From the cell containing the given text, extract its center point as [x, y] coordinate. 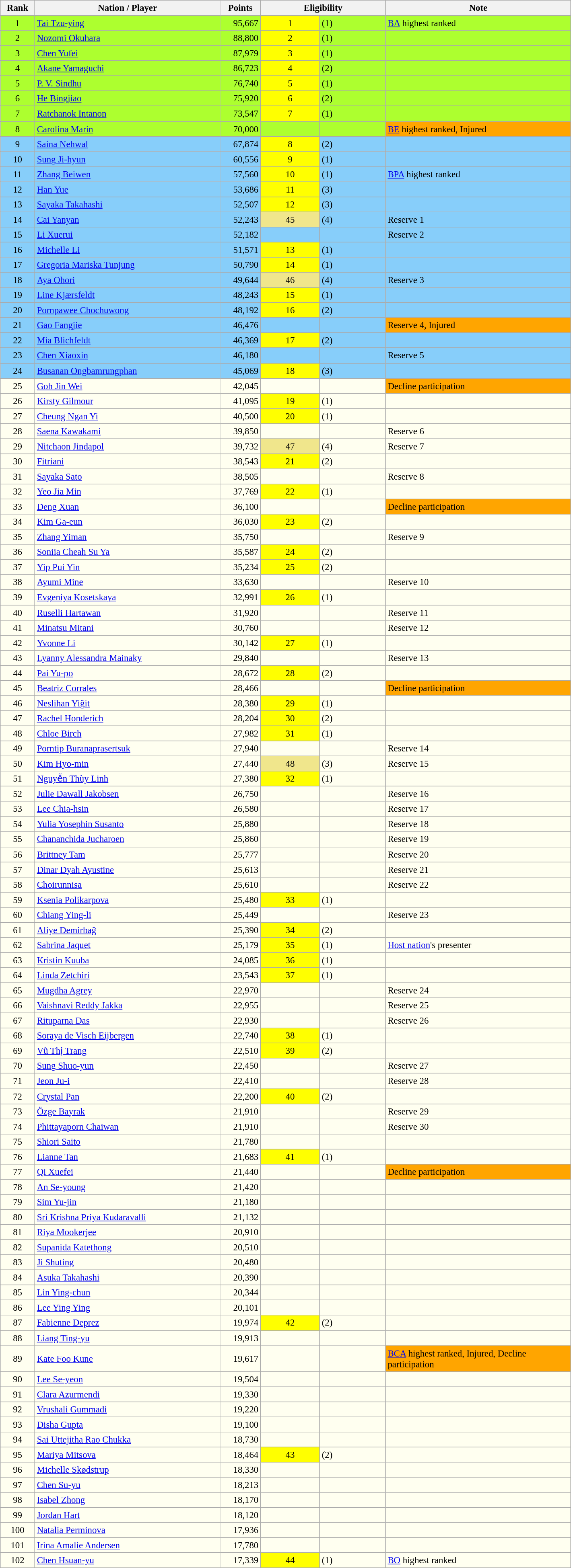
81 [18, 1232]
19,100 [241, 1424]
27,380 [241, 779]
21,132 [241, 1217]
72 [18, 1096]
Reserve 2 [478, 235]
62 [18, 945]
Rituparna Das [127, 1021]
52,243 [241, 220]
Chananchida Jucharoen [127, 839]
Akane Yamaguchi [127, 68]
Sai Uttejitha Rao Chukka [127, 1440]
58 [18, 885]
Chen Yufei [127, 53]
Reserve 6 [478, 431]
Chiang Ying-li [127, 915]
88 [18, 1338]
74 [18, 1127]
Li Xuerui [127, 235]
Evgeniya Kosetskaya [127, 597]
53 [18, 809]
Points [241, 8]
57,560 [241, 174]
25,880 [241, 824]
Ayumi Mine [127, 583]
Reserve 12 [478, 628]
Reserve 8 [478, 476]
Aliye Demirbağ [127, 930]
Chen Hsuan-yu [127, 1560]
19,220 [241, 1410]
Ratchanok Intanon [127, 114]
63 [18, 960]
Vrushali Gummadi [127, 1410]
Reserve 26 [478, 1021]
21,420 [241, 1187]
20,101 [241, 1308]
Lee Ying Ying [127, 1308]
21,780 [241, 1141]
77 [18, 1172]
94 [18, 1440]
Cheung Ngan Yi [127, 416]
99 [18, 1515]
19,617 [241, 1359]
48,243 [241, 295]
Kristin Kuuba [127, 960]
Reserve 28 [478, 1081]
35,587 [241, 552]
Tai Tzu-ying [127, 23]
Chen Su-yu [127, 1485]
30,760 [241, 628]
Deng Xuan [127, 507]
Jeon Ju-i [127, 1081]
46,180 [241, 356]
Reserve 23 [478, 915]
Soraya de Visch Eijbergen [127, 1036]
78 [18, 1187]
95 [18, 1455]
Kim Hyo-min [127, 764]
25,777 [241, 854]
25,613 [241, 870]
Reserve 5 [478, 356]
Jordan Hart [127, 1515]
35,750 [241, 537]
Reserve 24 [478, 991]
50,790 [241, 265]
Yeo Jia Min [127, 492]
53,686 [241, 189]
25,449 [241, 915]
Crystal Pan [127, 1096]
27,940 [241, 749]
22,410 [241, 1081]
BO highest ranked [478, 1560]
Brittney Tam [127, 854]
BPA highest ranked [478, 174]
Zhang Beiwen [127, 174]
Minatsu Mitani [127, 628]
Mugdha Agrey [127, 991]
Reserve 29 [478, 1111]
50 [18, 764]
45,069 [241, 371]
18,464 [241, 1455]
Saina Nehwal [127, 144]
51 [18, 779]
22,450 [241, 1066]
Lianne Tan [127, 1157]
Vaishnavi Reddy Jakka [127, 1006]
22,740 [241, 1036]
Reserve 10 [478, 583]
Fitriani [127, 462]
37,769 [241, 492]
An Se-young [127, 1187]
100 [18, 1530]
36,100 [241, 507]
54 [18, 824]
Reserve 7 [478, 446]
Disha Gupta [127, 1424]
Sri Krishna Priya Kudaravalli [127, 1217]
55 [18, 839]
25,860 [241, 839]
Han Yue [127, 189]
70,000 [241, 129]
Michelle Li [127, 250]
20,910 [241, 1232]
86,723 [241, 68]
21,683 [241, 1157]
79 [18, 1202]
Reserve 30 [478, 1127]
Fabienne Deprez [127, 1323]
Kirsty Gilmour [127, 401]
59 [18, 900]
87,979 [241, 53]
27,982 [241, 733]
27,440 [241, 764]
Reserve 20 [478, 854]
76,740 [241, 84]
82 [18, 1248]
Choirunnisa [127, 885]
48,192 [241, 310]
98 [18, 1500]
20,344 [241, 1293]
Sim Yu-jin [127, 1202]
88,800 [241, 38]
Ruselli Hartawan [127, 613]
17,780 [241, 1545]
Sabrina Jaquet [127, 945]
70 [18, 1066]
Reserve 27 [478, 1066]
71 [18, 1081]
Kate Foo Kune [127, 1359]
52,182 [241, 235]
Reserve 3 [478, 280]
Pai Yu-po [127, 673]
Asuka Takahashi [127, 1278]
52 [18, 794]
20,480 [241, 1262]
89 [18, 1359]
61 [18, 930]
22,970 [241, 991]
Aya Ohori [127, 280]
31,920 [241, 613]
39,850 [241, 431]
28,672 [241, 673]
42,045 [241, 386]
Yip Pui Yin [127, 567]
Busanan Ongbamrungphan [127, 371]
Porntip Buranaprasertsuk [127, 749]
Yulia Yosephin Susanto [127, 824]
Lyanny Alessandra Mainaky [127, 658]
Irina Amalie Andersen [127, 1545]
28,380 [241, 703]
Lee Chia-hsin [127, 809]
101 [18, 1545]
20,510 [241, 1248]
Line Kjærsfeldt [127, 295]
25,610 [241, 885]
BCA highest ranked, Injured, Decline participation [478, 1359]
Reserve 9 [478, 537]
Ji Shuting [127, 1262]
Reserve 11 [478, 613]
67,874 [241, 144]
Reserve 25 [478, 1006]
Gregoria Mariska Tunjung [127, 265]
Reserve 22 [478, 885]
60 [18, 915]
Supanida Katethong [127, 1248]
18,170 [241, 1500]
49,644 [241, 280]
32,991 [241, 597]
He Bingjiao [127, 99]
Mariya Mitsova [127, 1455]
28,466 [241, 688]
90 [18, 1379]
66 [18, 1006]
Yvonne Li [127, 643]
36,030 [241, 522]
Ksenia Polikarpova [127, 900]
Reserve 17 [478, 809]
17,339 [241, 1560]
Host nation's presenter [478, 945]
19,913 [241, 1338]
Linda Zetchiri [127, 975]
Reserve 15 [478, 764]
Sayaka Takahashi [127, 205]
26,580 [241, 809]
Reserve 21 [478, 870]
Nguyễn Thùy Linh [127, 779]
83 [18, 1262]
Rachel Honderich [127, 718]
21,180 [241, 1202]
Goh Jin Wei [127, 386]
Saena Kawakami [127, 431]
22,510 [241, 1051]
Nozomi Okuhara [127, 38]
35,234 [241, 567]
40,500 [241, 416]
Reserve 13 [478, 658]
18,213 [241, 1485]
19,504 [241, 1379]
Lee Se-yeon [127, 1379]
46,369 [241, 341]
86 [18, 1308]
97 [18, 1485]
BE highest ranked, Injured [478, 129]
25,480 [241, 900]
60,556 [241, 159]
18,330 [241, 1470]
22,955 [241, 1006]
85 [18, 1293]
69 [18, 1051]
Phittayaporn Chaiwan [127, 1127]
Note [478, 8]
Kim Ga-eun [127, 522]
84 [18, 1278]
Sayaka Sato [127, 476]
30,142 [241, 643]
93 [18, 1424]
56 [18, 854]
25,179 [241, 945]
18,730 [241, 1440]
Riya Mookerjee [127, 1232]
21,440 [241, 1172]
Vũ Thị Trang [127, 1051]
Chen Xiaoxin [127, 356]
64 [18, 975]
Sung Shuo-yun [127, 1066]
Pornpawee Chochuwong [127, 310]
28,204 [241, 718]
Eligibility [324, 8]
Nation / Player [127, 8]
51,571 [241, 250]
80 [18, 1217]
38,505 [241, 476]
Özge Bayrak [127, 1111]
57 [18, 870]
19,330 [241, 1394]
24,085 [241, 960]
39,732 [241, 446]
19,974 [241, 1323]
Dinar Dyah Ayustine [127, 870]
Clara Azurmendi [127, 1394]
Reserve 18 [478, 824]
Reserve 16 [478, 794]
BA highest ranked [478, 23]
25,390 [241, 930]
75,920 [241, 99]
Reserve 4, Injured [478, 325]
87 [18, 1323]
41,095 [241, 401]
Lin Ying-chun [127, 1293]
68 [18, 1036]
65 [18, 991]
Mia Blichfeldt [127, 341]
76 [18, 1157]
22,930 [241, 1021]
33,630 [241, 583]
Beatriz Corrales [127, 688]
Natalia Perminova [127, 1530]
96 [18, 1470]
73,547 [241, 114]
75 [18, 1141]
Reserve 19 [478, 839]
46,476 [241, 325]
38,543 [241, 462]
P. V. Sindhu [127, 84]
Soniia Cheah Su Ya [127, 552]
Zhang Yiman [127, 537]
23,543 [241, 975]
Nitchaon Jindapol [127, 446]
92 [18, 1410]
17,936 [241, 1530]
52,507 [241, 205]
26,750 [241, 794]
Isabel Zhong [127, 1500]
Gao Fangjie [127, 325]
Shiori Saito [127, 1141]
Reserve 1 [478, 220]
Michelle Skødstrup [127, 1470]
Julie Dawall Jakobsen [127, 794]
Cai Yanyan [127, 220]
22,200 [241, 1096]
20,390 [241, 1278]
Chloe Birch [127, 733]
Neslihan Yiğit [127, 703]
Qi Xuefei [127, 1172]
73 [18, 1111]
18,120 [241, 1515]
95,667 [241, 23]
91 [18, 1394]
Rank [18, 8]
Reserve 14 [478, 749]
Sung Ji-hyun [127, 159]
29,840 [241, 658]
67 [18, 1021]
Carolina Marín [127, 129]
49 [18, 749]
102 [18, 1560]
Liang Ting-yu [127, 1338]
